Capture the cell that displays the provided text and extract its (X, Y) central coordinate. 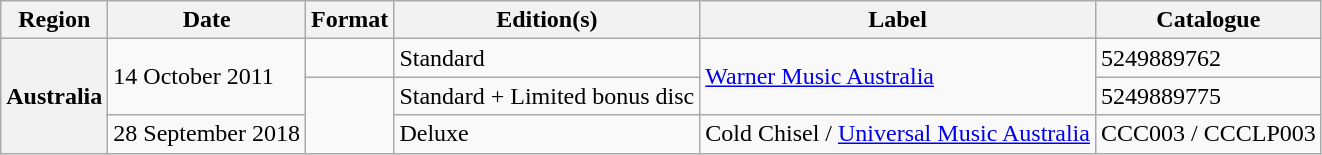
Date (207, 20)
Deluxe (547, 134)
Australia (54, 96)
28 September 2018 (207, 134)
5249889775 (1208, 96)
Standard + Limited bonus disc (547, 96)
CCC003 / CCCLP003 (1208, 134)
14 October 2011 (207, 77)
Standard (547, 58)
Region (54, 20)
Cold Chisel / Universal Music Australia (898, 134)
Label (898, 20)
Format (350, 20)
Catalogue (1208, 20)
Edition(s) (547, 20)
5249889762 (1208, 58)
Warner Music Australia (898, 77)
